Output the [X, Y] coordinate of the center of the cell containing the given text.  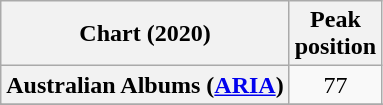
Peakposition [335, 34]
Chart (2020) [145, 34]
Australian Albums (ARIA) [145, 85]
77 [335, 85]
